Find where the given text appears and provide that cell's center as [x, y] coordinate. 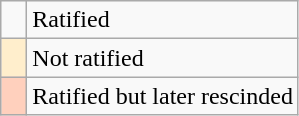
Ratified [163, 20]
Not ratified [163, 58]
Ratified but later rescinded [163, 96]
